Pinpoint the cell where the given text exists, returning its (X, Y) midpoint coordinate. 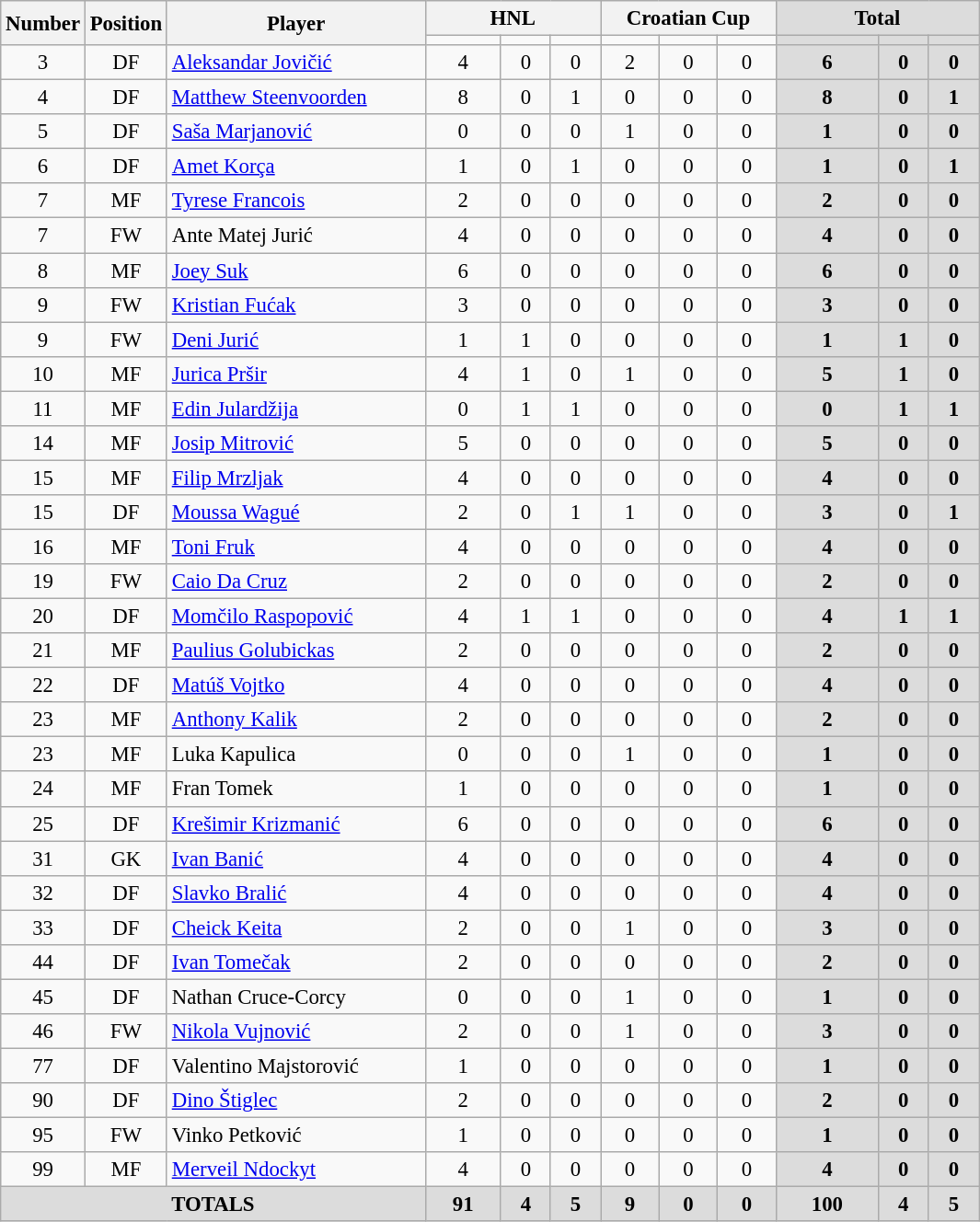
Aleksandar Jovičić (296, 63)
Amet Korça (296, 167)
Josip Mitrović (296, 444)
22 (43, 686)
14 (43, 444)
Kristian Fućak (296, 305)
Matthew Steenvoorden (296, 98)
Position (125, 23)
Cheick Keita (296, 928)
Slavko Bralić (296, 893)
Saša Marjanović (296, 132)
Joey Suk (296, 271)
HNL (513, 18)
Momčilo Raspopović (296, 617)
GK (125, 859)
Toni Fruk (296, 547)
Dino Štiglec (296, 1101)
Edin Julardžija (296, 409)
Vinko Petković (296, 1136)
46 (43, 1032)
90 (43, 1101)
Caio Da Cruz (296, 582)
TOTALS (213, 1205)
100 (826, 1205)
11 (43, 409)
Jurica Pršir (296, 374)
Ivan Banić (296, 859)
Luka Kapulica (296, 755)
Tyrese Francois (296, 202)
Moussa Wagué (296, 513)
Filip Mrzljak (296, 478)
Merveil Ndockyt (296, 1170)
44 (43, 963)
Player (296, 23)
Number (43, 23)
99 (43, 1170)
10 (43, 374)
21 (43, 651)
24 (43, 790)
33 (43, 928)
Krešimir Krizmanić (296, 824)
91 (463, 1205)
19 (43, 582)
Ivan Tomečak (296, 963)
Ante Matej Jurić (296, 236)
Anthony Kalik (296, 720)
20 (43, 617)
25 (43, 824)
Nathan Cruce-Corcy (296, 997)
Total (878, 18)
45 (43, 997)
Nikola Vujnović (296, 1032)
Matúš Vojtko (296, 686)
Deni Jurić (296, 340)
Croatian Cup (688, 18)
95 (43, 1136)
Valentino Majstorović (296, 1066)
Paulius Golubickas (296, 651)
16 (43, 547)
31 (43, 859)
32 (43, 893)
77 (43, 1066)
Fran Tomek (296, 790)
